Find where the given text appears and provide that cell's center as (x, y) coordinate. 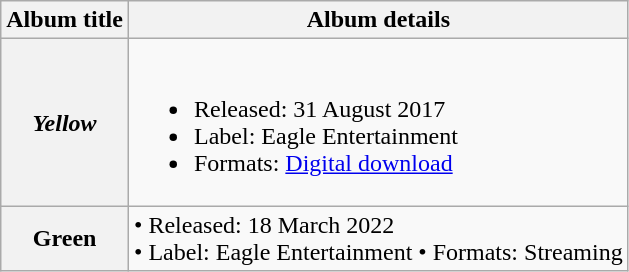
Album details (378, 20)
Yellow (65, 122)
Released: 31 August 2017Label: Eagle EntertainmentFormats: Digital download (378, 122)
• Released: 18 March 2022• Label: Eagle Entertainment • Formats: Streaming (378, 238)
Album title (65, 20)
Green (65, 238)
